Find where the given text appears and provide that cell's center as (X, Y) coordinate. 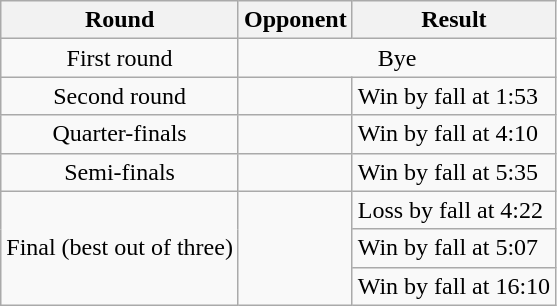
Win by fall at 1:53 (454, 96)
Final (best out of three) (120, 248)
Quarter-finals (120, 134)
Win by fall at 5:35 (454, 172)
Loss by fall at 4:22 (454, 210)
Win by fall at 16:10 (454, 286)
Round (120, 20)
Win by fall at 5:07 (454, 248)
First round (120, 58)
Second round (120, 96)
Win by fall at 4:10 (454, 134)
Semi-finals (120, 172)
Bye (396, 58)
Opponent (295, 20)
Result (454, 20)
